Capture the cell that displays the provided text and extract its [X, Y] central coordinate. 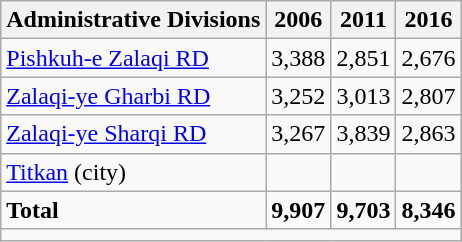
3,267 [298, 134]
2,676 [428, 58]
9,703 [364, 210]
3,388 [298, 58]
Titkan (city) [134, 172]
2,807 [428, 96]
2006 [298, 20]
Zalaqi-ye Sharqi RD [134, 134]
Administrative Divisions [134, 20]
Pishkuh-e Zalaqi RD [134, 58]
9,907 [298, 210]
2,851 [364, 58]
2016 [428, 20]
3,839 [364, 134]
8,346 [428, 210]
3,013 [364, 96]
Total [134, 210]
2011 [364, 20]
Zalaqi-ye Gharbi RD [134, 96]
2,863 [428, 134]
3,252 [298, 96]
